For the text-containing cell, return its midpoint in (x, y) coordinate format. 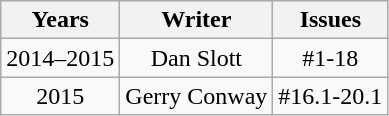
#16.1-20.1 (330, 96)
Gerry Conway (196, 96)
2014–2015 (60, 58)
2015 (60, 96)
Years (60, 20)
Writer (196, 20)
Issues (330, 20)
Dan Slott (196, 58)
#1-18 (330, 58)
